Return the [X, Y] coordinate for the center point of the cell that contains the specified text.  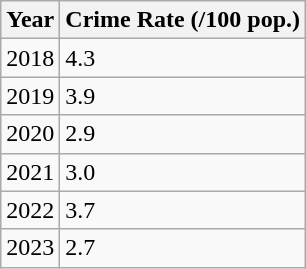
2.9 [183, 134]
3.9 [183, 96]
3.7 [183, 210]
Crime Rate (/100 pop.) [183, 20]
2019 [30, 96]
2.7 [183, 248]
2021 [30, 172]
Year [30, 20]
2023 [30, 248]
2022 [30, 210]
4.3 [183, 58]
2020 [30, 134]
2018 [30, 58]
3.0 [183, 172]
